Provide the [x, y] coordinate of the cell's center where the given text is located.  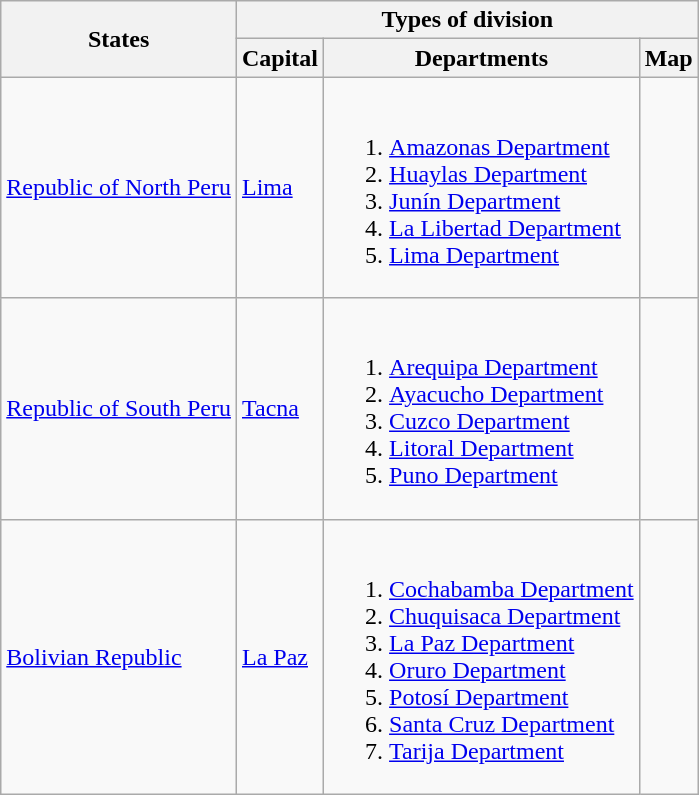
Types of division [467, 20]
Cochabamba DepartmentChuquisaca DepartmentLa Paz DepartmentOruro DepartmentPotosí DepartmentSanta Cruz DepartmentTarija Department [482, 656]
Republic of North Peru [119, 188]
Lima [280, 188]
Tacna [280, 408]
Bolivian Republic [119, 656]
Map [668, 58]
Amazonas DepartmentHuaylas DepartmentJunín DepartmentLa Libertad DepartmentLima Department [482, 188]
Departments [482, 58]
States [119, 39]
La Paz [280, 656]
Republic of South Peru [119, 408]
Arequipa DepartmentAyacucho DepartmentCuzco DepartmentLitoral DepartmentPuno Department [482, 408]
Capital [280, 58]
